For the text-containing cell, return its midpoint in (x, y) coordinate format. 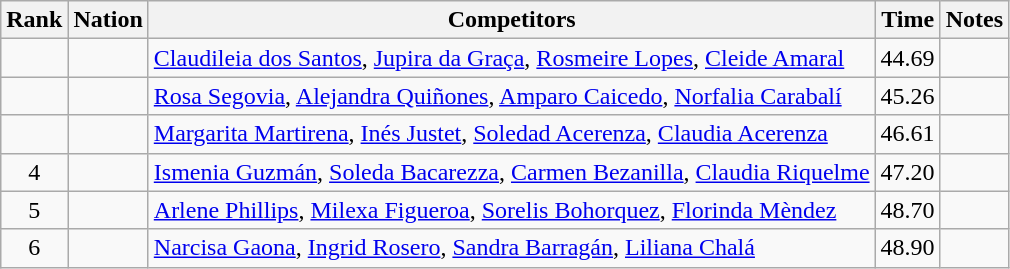
Notes (974, 20)
Claudileia dos Santos, Jupira da Graça, Rosmeire Lopes, Cleide Amaral (512, 58)
Narcisa Gaona, Ingrid Rosero, Sandra Barragán, Liliana Chalá (512, 248)
Margarita Martirena, Inés Justet, Soledad Acerenza, Claudia Acerenza (512, 134)
Nation (108, 20)
Rosa Segovia, Alejandra Quiñones, Amparo Caicedo, Norfalia Carabalí (512, 96)
46.61 (908, 134)
4 (34, 172)
48.70 (908, 210)
47.20 (908, 172)
48.90 (908, 248)
45.26 (908, 96)
Rank (34, 20)
Ismenia Guzmán, Soleda Bacarezza, Carmen Bezanilla, Claudia Riquelme (512, 172)
5 (34, 210)
Time (908, 20)
Arlene Phillips, Milexa Figueroa, Sorelis Bohorquez, Florinda Mèndez (512, 210)
44.69 (908, 58)
Competitors (512, 20)
6 (34, 248)
